Return (x, y) of the center of cell containing provided text 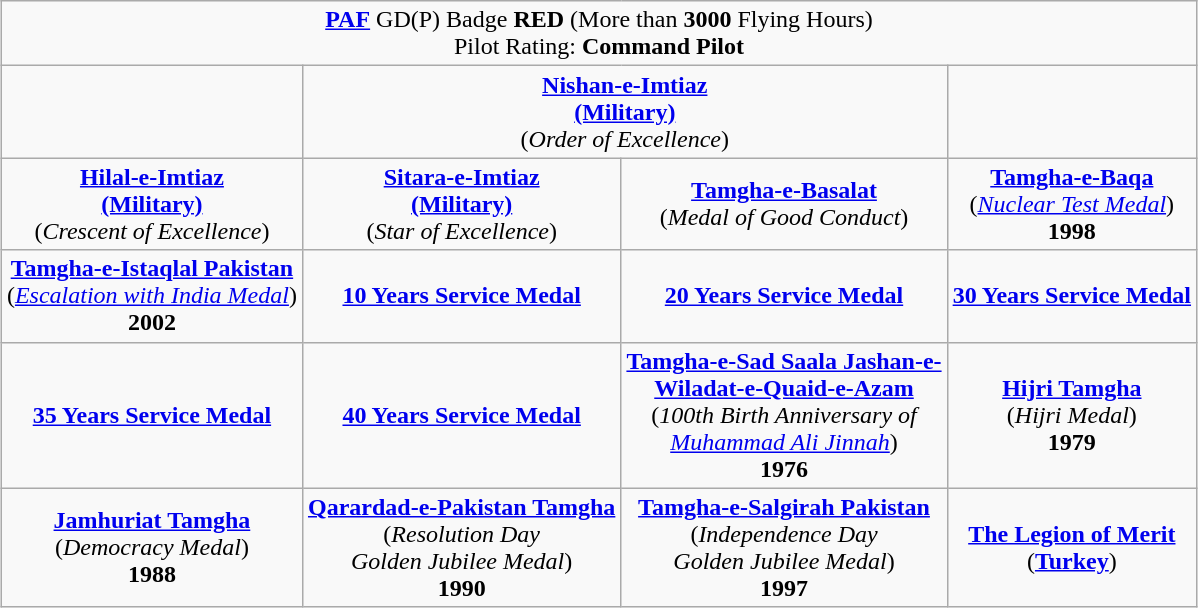
Tamgha-e-Sad Saala Jashan-e-Wiladat-e-Quaid-e-Azam(100th Birth Anniversary ofMuhammad Ali Jinnah)1976 (784, 415)
Hilal-e-Imtiaz(Military)(Crescent of Excellence) (152, 204)
35 Years Service Medal (152, 415)
Tamgha-e-Istaqlal Pakistan(Escalation with India Medal)2002 (152, 296)
Jamhuriat Tamgha(Democracy Medal)1988 (152, 548)
PAF GD(P) Badge RED (More than 3000 Flying Hours)Pilot Rating: Command Pilot (598, 34)
The Legion of Merit(Turkey) (1072, 548)
40 Years Service Medal (461, 415)
20 Years Service Medal (784, 296)
Sitara-e-Imtiaz(Military)(Star of Excellence) (461, 204)
Tamgha-e-Salgirah Pakistan(Independence DayGolden Jubilee Medal)1997 (784, 548)
Nishan-e-Imtiaz(Military)(Order of Excellence) (624, 112)
10 Years Service Medal (461, 296)
Qarardad-e-Pakistan Tamgha(Resolution DayGolden Jubilee Medal)1990 (461, 548)
Tamgha-e-Basalat(Medal of Good Conduct) (784, 204)
Tamgha-e-Baqa(Nuclear Test Medal)1998 (1072, 204)
Hijri Tamgha(Hijri Medal)1979 (1072, 415)
30 Years Service Medal (1072, 296)
